Extract the [x, y] coordinate from the center of the cell holding the provided text.  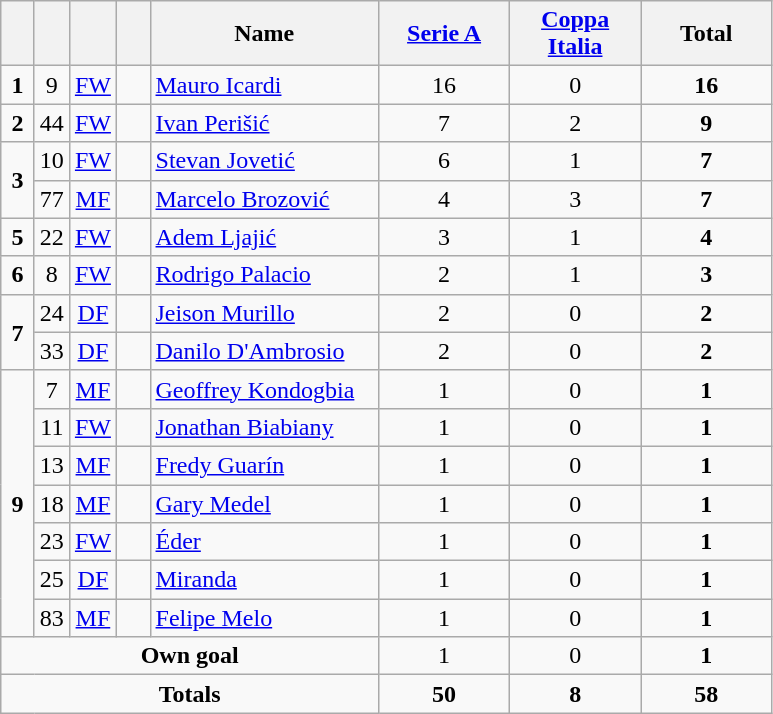
58 [706, 694]
24 [52, 313]
Jonathan Biabiany [264, 427]
Marcelo Brozović [264, 199]
Totals [190, 694]
Geoffrey Kondogbia [264, 389]
Fredy Guarín [264, 465]
Stevan Jovetić [264, 161]
13 [52, 465]
77 [52, 199]
Coppa Italia [576, 34]
Rodrigo Palacio [264, 275]
Felipe Melo [264, 618]
Danilo D'Ambrosio [264, 351]
5 [18, 237]
11 [52, 427]
Total [706, 34]
Mauro Icardi [264, 85]
Name [264, 34]
83 [52, 618]
Adem Ljajić [264, 237]
22 [52, 237]
25 [52, 580]
Serie A [444, 34]
Jeison Murillo [264, 313]
Ivan Perišić [264, 123]
Miranda [264, 580]
Éder [264, 542]
33 [52, 351]
50 [444, 694]
44 [52, 123]
23 [52, 542]
Gary Medel [264, 503]
18 [52, 503]
10 [52, 161]
Own goal [190, 656]
